Output the [x, y] coordinate of the center of the cell containing the given text.  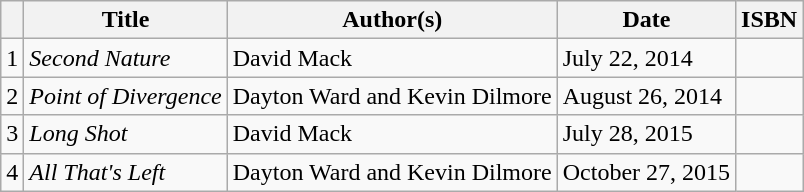
Date [646, 20]
Long Shot [126, 134]
Second Nature [126, 58]
All That's Left [126, 172]
ISBN [770, 20]
Point of Divergence [126, 96]
July 28, 2015 [646, 134]
3 [12, 134]
October 27, 2015 [646, 172]
1 [12, 58]
2 [12, 96]
July 22, 2014 [646, 58]
Author(s) [392, 20]
Title [126, 20]
August 26, 2014 [646, 96]
4 [12, 172]
